Identify which cell holds the provided text, then report its (X, Y) central coordinate. 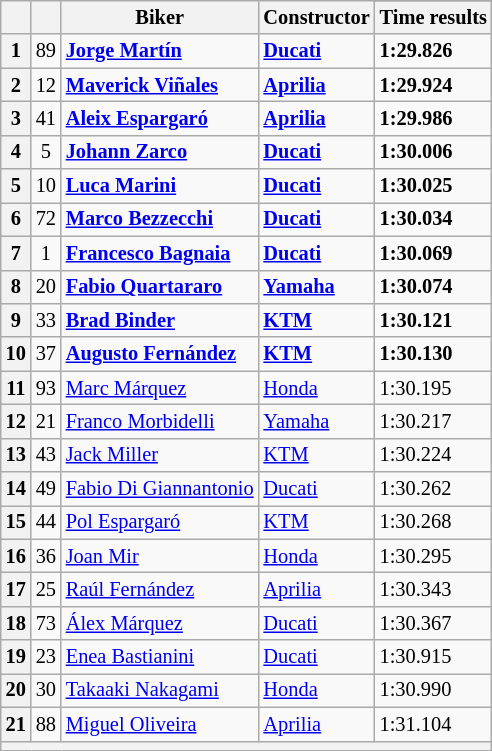
1:30.268 (434, 522)
1:31.104 (434, 724)
9 (16, 320)
72 (46, 219)
Jorge Martín (160, 51)
15 (16, 522)
Joan Mir (160, 556)
1:30.915 (434, 657)
Álex Márquez (160, 623)
4 (16, 152)
1:30.367 (434, 623)
1:30.195 (434, 388)
Constructor (317, 17)
3 (16, 118)
1:30.343 (434, 589)
49 (46, 489)
Maverick Viñales (160, 85)
1:30.217 (434, 421)
93 (46, 388)
Luca Marini (160, 186)
1:30.130 (434, 354)
Marco Bezzecchi (160, 219)
Fabio Quartararo (160, 287)
Miguel Oliveira (160, 724)
Jack Miller (160, 455)
23 (46, 657)
88 (46, 724)
1:30.069 (434, 253)
1:29.826 (434, 51)
16 (16, 556)
1:30.262 (434, 489)
44 (46, 522)
Franco Morbidelli (160, 421)
13 (16, 455)
Biker (160, 17)
89 (46, 51)
2 (16, 85)
19 (16, 657)
11 (16, 388)
7 (16, 253)
Francesco Bagnaia (160, 253)
1:29.924 (434, 85)
Marc Márquez (160, 388)
43 (46, 455)
37 (46, 354)
Takaaki Nakagami (160, 690)
14 (16, 489)
Johann Zarco (160, 152)
1:30.224 (434, 455)
1:30.025 (434, 186)
1:29.986 (434, 118)
Pol Espargaró (160, 522)
Augusto Fernández (160, 354)
6 (16, 219)
1:30.034 (434, 219)
1:30.990 (434, 690)
Enea Bastianini (160, 657)
36 (46, 556)
Aleix Espargaró (160, 118)
1:30.121 (434, 320)
25 (46, 589)
Raúl Fernández (160, 589)
8 (16, 287)
33 (46, 320)
1:30.074 (434, 287)
Brad Binder (160, 320)
30 (46, 690)
17 (16, 589)
18 (16, 623)
1:30.295 (434, 556)
Time results (434, 17)
41 (46, 118)
1:30.006 (434, 152)
73 (46, 623)
Fabio Di Giannantonio (160, 489)
